Locate the cell with the specified text and output its [X, Y] center coordinate. 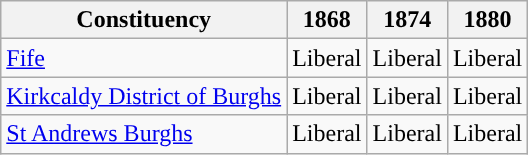
1874 [407, 20]
St Andrews Burghs [144, 134]
Kirkcaldy District of Burghs [144, 96]
Fife [144, 58]
Constituency [144, 20]
1880 [487, 20]
1868 [327, 20]
